Determine the [x, y] coordinate at the center of the cell enclosing the given text.  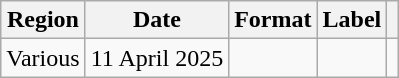
Format [273, 20]
Date [157, 20]
Various [43, 58]
Region [43, 20]
Label [352, 20]
11 April 2025 [157, 58]
